Extract the (X, Y) coordinate from the center of the cell holding the provided text.  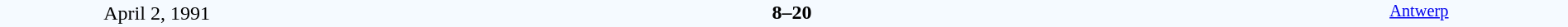
8–20 (791, 12)
Antwerp (1419, 13)
April 2, 1991 (157, 13)
